Locate the cell with the specified text and output its (X, Y) center coordinate. 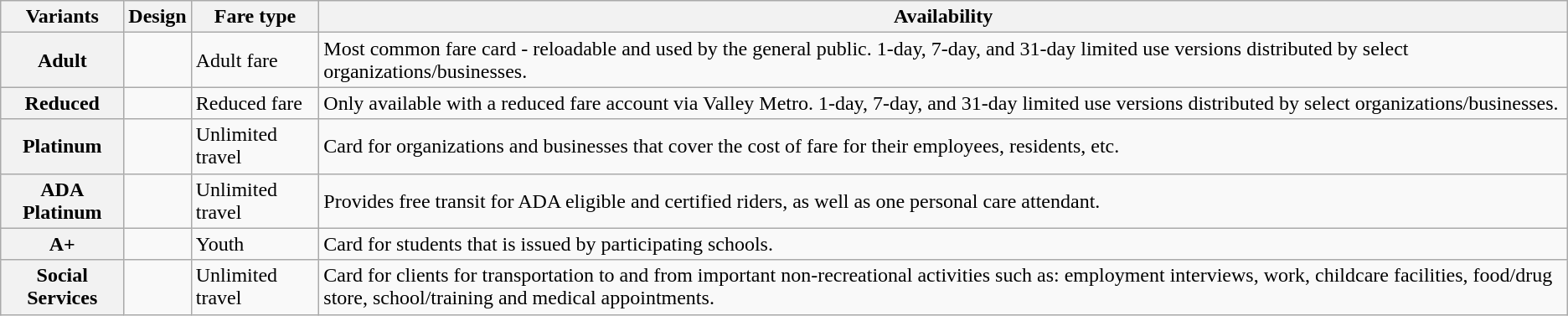
Card for organizations and businesses that cover the cost of fare for their employees, residents, etc. (943, 146)
ADA Platinum (62, 201)
Social Services (62, 287)
Youth (255, 244)
Platinum (62, 146)
A+ (62, 244)
Design (157, 17)
Fare type (255, 17)
Reduced (62, 103)
Variants (62, 17)
Reduced fare (255, 103)
Adult fare (255, 60)
Provides free transit for ADA eligible and certified riders, as well as one personal care attendant. (943, 201)
Adult (62, 60)
Availability (943, 17)
Card for students that is issued by participating schools. (943, 244)
